Capture the cell that displays the provided text and extract its (X, Y) central coordinate. 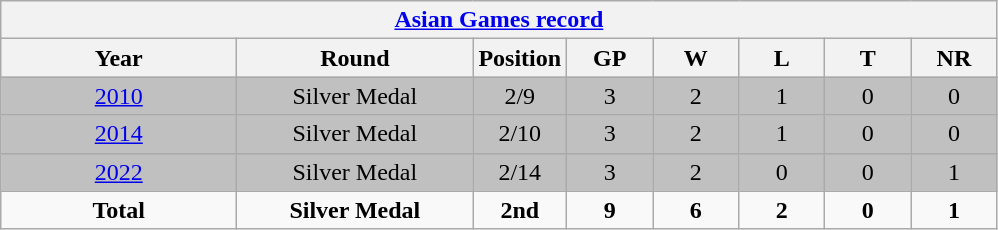
Asian Games record (499, 20)
2010 (119, 96)
L (782, 58)
2014 (119, 134)
6 (696, 210)
2022 (119, 172)
Total (119, 210)
Round (355, 58)
2/14 (520, 172)
2/9 (520, 96)
2/10 (520, 134)
9 (610, 210)
Position (520, 58)
T (868, 58)
2nd (520, 210)
NR (954, 58)
Year (119, 58)
W (696, 58)
GP (610, 58)
